Scan for the cell matching the given text and deliver its [x, y] coordinate at center. 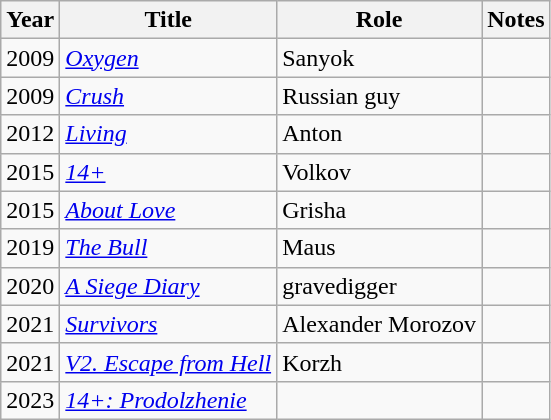
About Love [168, 210]
Oxygen [168, 58]
2020 [30, 286]
14+: Prodolzhenie [168, 400]
Volkov [380, 172]
Anton [380, 134]
Grisha [380, 210]
Alexander Morozov [380, 324]
2019 [30, 248]
Role [380, 20]
Korzh [380, 362]
Notes [516, 20]
14+ [168, 172]
Crush [168, 96]
Survivors [168, 324]
Year [30, 20]
The Bull [168, 248]
V2. Escape from Hell [168, 362]
Living [168, 134]
Title [168, 20]
Sanyok [380, 58]
gravedigger [380, 286]
Russian guy [380, 96]
A Siege Diary [168, 286]
2023 [30, 400]
Maus [380, 248]
2012 [30, 134]
